For the text-containing cell, return its midpoint in (X, Y) coordinate format. 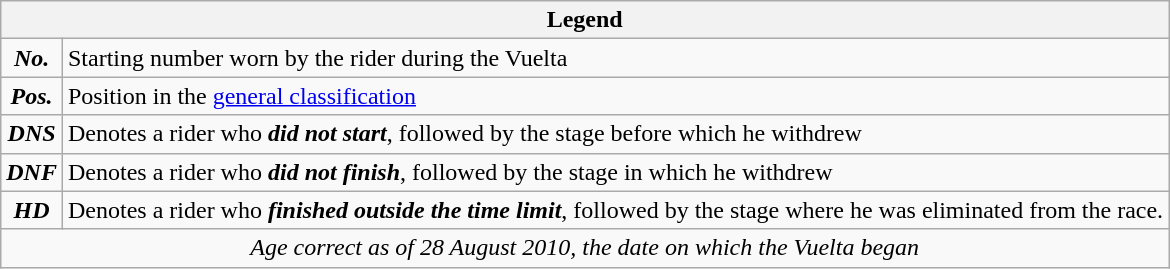
DNF (32, 172)
Denotes a rider who finished outside the time limit, followed by the stage where he was eliminated from the race. (615, 210)
No. (32, 58)
HD (32, 210)
Pos. (32, 96)
DNS (32, 134)
Denotes a rider who did not start, followed by the stage before which he withdrew (615, 134)
Position in the general classification (615, 96)
Legend (585, 20)
Denotes a rider who did not finish, followed by the stage in which he withdrew (615, 172)
Starting number worn by the rider during the Vuelta (615, 58)
Age correct as of 28 August 2010, the date on which the Vuelta began (585, 248)
